Scan for the cell matching the given text and deliver its (X, Y) coordinate at center. 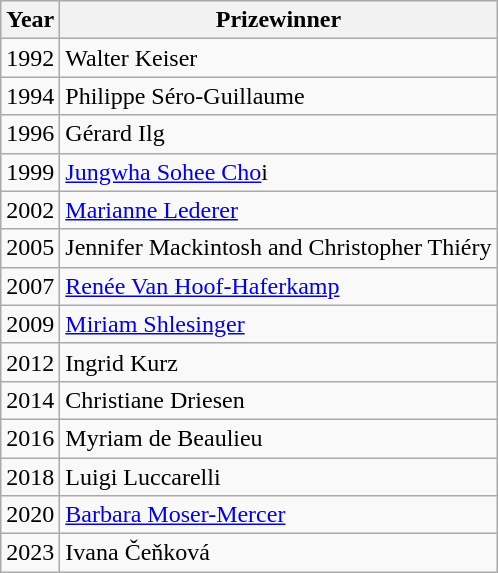
2018 (30, 477)
2002 (30, 210)
Walter Keiser (278, 58)
Marianne Lederer (278, 210)
Christiane Driesen (278, 400)
2023 (30, 553)
2020 (30, 515)
2009 (30, 324)
1999 (30, 172)
Barbara Moser-Mercer (278, 515)
Prizewinner (278, 20)
Jennifer Mackintosh and Christopher Thiéry (278, 248)
2007 (30, 286)
2014 (30, 400)
Ivana Čeňková (278, 553)
2016 (30, 438)
Ingrid Kurz (278, 362)
2012 (30, 362)
1994 (30, 96)
Renée Van Hoof-Haferkamp (278, 286)
1992 (30, 58)
Luigi Luccarelli (278, 477)
2005 (30, 248)
Myriam de Beaulieu (278, 438)
Jungwha Sohee Choi (278, 172)
1996 (30, 134)
Philippe Séro-Guillaume (278, 96)
Miriam Shlesinger (278, 324)
Gérard Ilg (278, 134)
Year (30, 20)
